Return [X, Y] of the center of cell containing provided text 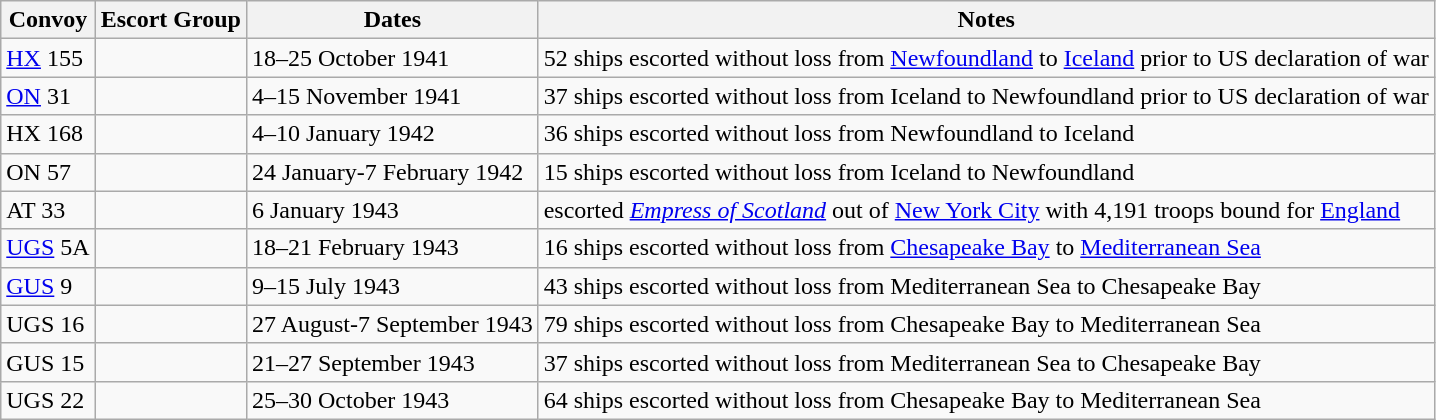
21–27 September 1943 [392, 362]
GUS 15 [48, 362]
UGS 22 [48, 400]
64 ships escorted without loss from Chesapeake Bay to Mediterranean Sea [986, 400]
Escort Group [170, 20]
Dates [392, 20]
27 August-7 September 1943 [392, 324]
HX 168 [48, 134]
25–30 October 1943 [392, 400]
ON 57 [48, 172]
79 ships escorted without loss from Chesapeake Bay to Mediterranean Sea [986, 324]
18–21 February 1943 [392, 248]
24 January-7 February 1942 [392, 172]
escorted Empress of Scotland out of New York City with 4,191 troops bound for England [986, 210]
Notes [986, 20]
HX 155 [48, 58]
37 ships escorted without loss from Iceland to Newfoundland prior to US declaration of war [986, 96]
52 ships escorted without loss from Newfoundland to Iceland prior to US declaration of war [986, 58]
GUS 9 [48, 286]
15 ships escorted without loss from Iceland to Newfoundland [986, 172]
18–25 October 1941 [392, 58]
AT 33 [48, 210]
37 ships escorted without loss from Mediterranean Sea to Chesapeake Bay [986, 362]
UGS 5A [48, 248]
ON 31 [48, 96]
43 ships escorted without loss from Mediterranean Sea to Chesapeake Bay [986, 286]
6 January 1943 [392, 210]
9–15 July 1943 [392, 286]
4–15 November 1941 [392, 96]
4–10 January 1942 [392, 134]
36 ships escorted without loss from Newfoundland to Iceland [986, 134]
Convoy [48, 20]
UGS 16 [48, 324]
16 ships escorted without loss from Chesapeake Bay to Mediterranean Sea [986, 248]
